Return (x, y) of the center of cell containing provided text 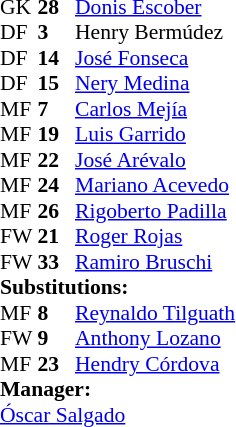
Hendry Córdova (155, 364)
23 (57, 364)
19 (57, 135)
Manager: (118, 389)
9 (57, 339)
7 (57, 109)
Carlos Mejía (155, 109)
Henry Bermúdez (155, 33)
Rigoberto Padilla (155, 211)
Ramiro Bruschi (155, 262)
24 (57, 185)
8 (57, 313)
Reynaldo Tilguath (155, 313)
21 (57, 237)
22 (57, 160)
15 (57, 83)
Roger Rojas (155, 237)
Mariano Acevedo (155, 185)
José Arévalo (155, 160)
Luis Garrido (155, 135)
Substitutions: (118, 287)
3 (57, 33)
26 (57, 211)
Anthony Lozano (155, 339)
14 (57, 58)
José Fonseca (155, 58)
33 (57, 262)
Nery Medina (155, 83)
